Find where the given text appears and provide that cell's center as [X, Y] coordinate. 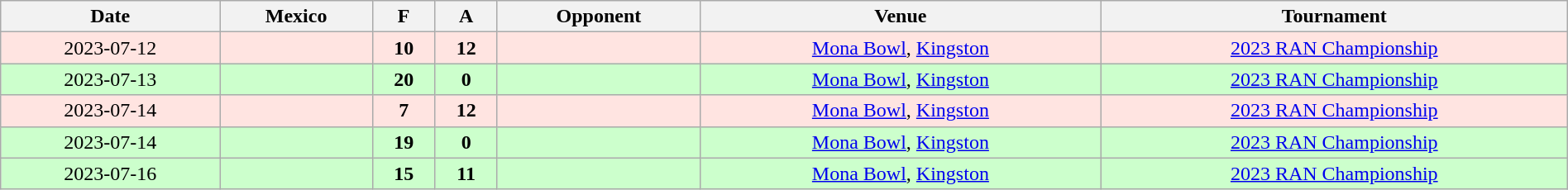
Venue [900, 17]
Opponent [599, 17]
20 [404, 79]
F [404, 17]
Date [111, 17]
15 [404, 173]
2023-07-13 [111, 79]
Tournament [1334, 17]
Mexico [296, 17]
2023-07-16 [111, 173]
10 [404, 48]
2023-07-12 [111, 48]
A [466, 17]
19 [404, 142]
11 [466, 173]
7 [404, 111]
